Extract the (x, y) coordinate from the center of the cell holding the provided text.  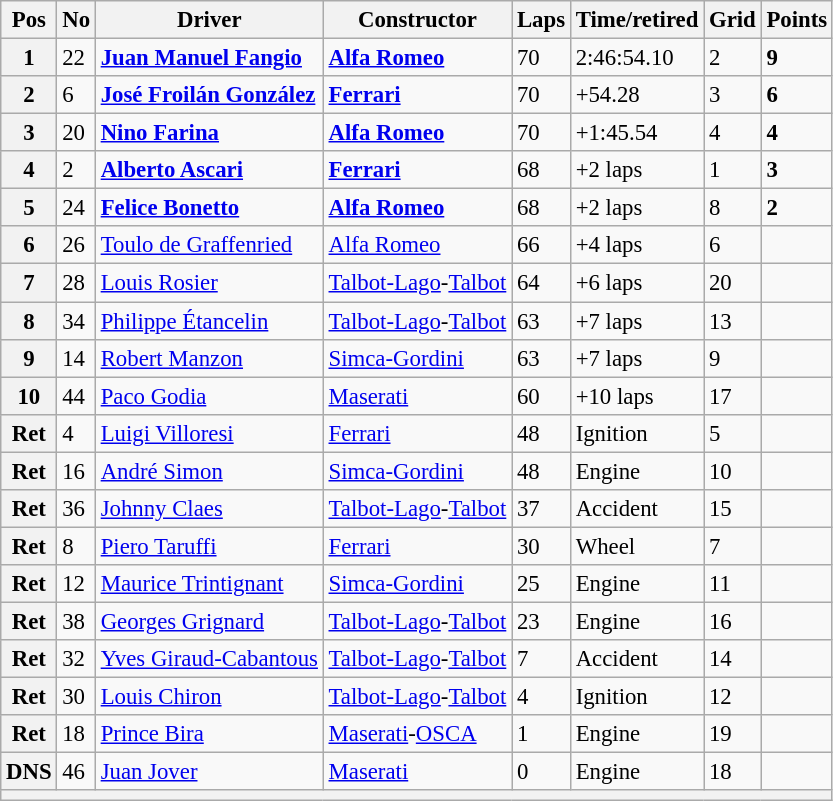
Louis Rosier (209, 283)
Maserati-OSCA (417, 734)
23 (542, 621)
19 (732, 734)
DNS (29, 772)
Luigi Villoresi (209, 433)
64 (542, 283)
34 (76, 321)
Felice Bonetto (209, 208)
Laps (542, 20)
36 (76, 509)
Juan Manuel Fangio (209, 58)
Paco Godia (209, 396)
Robert Manzon (209, 358)
Grid (732, 20)
Georges Grignard (209, 621)
Constructor (417, 20)
15 (732, 509)
26 (76, 245)
André Simon (209, 471)
0 (542, 772)
38 (76, 621)
Yves Giraud-Cabantous (209, 659)
Time/retired (636, 20)
Philippe Étancelin (209, 321)
46 (76, 772)
24 (76, 208)
Maurice Trintignant (209, 584)
+6 laps (636, 283)
Pos (29, 20)
Piero Taruffi (209, 546)
37 (542, 509)
José Froilán González (209, 95)
Driver (209, 20)
Juan Jover (209, 772)
13 (732, 321)
60 (542, 396)
32 (76, 659)
17 (732, 396)
44 (76, 396)
22 (76, 58)
2:46:54.10 (636, 58)
25 (542, 584)
No (76, 20)
Nino Farina (209, 133)
Johnny Claes (209, 509)
+54.28 (636, 95)
Toulo de Graffenried (209, 245)
+1:45.54 (636, 133)
28 (76, 283)
+10 laps (636, 396)
11 (732, 584)
Alberto Ascari (209, 170)
Wheel (636, 546)
Points (796, 20)
+4 laps (636, 245)
Prince Bira (209, 734)
66 (542, 245)
Louis Chiron (209, 697)
